Output the (x, y) coordinate of the center of the cell containing the given text.  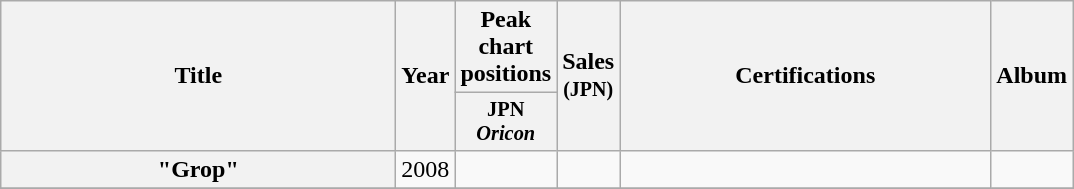
"Grop" (198, 169)
Peak chart positions (506, 47)
JPN Oricon (506, 122)
Title (198, 76)
2008 (426, 169)
Sales(JPN) (588, 76)
Year (426, 76)
Album (1032, 76)
Certifications (806, 76)
